Return the [x, y] coordinate for the center point of the cell that contains the specified text.  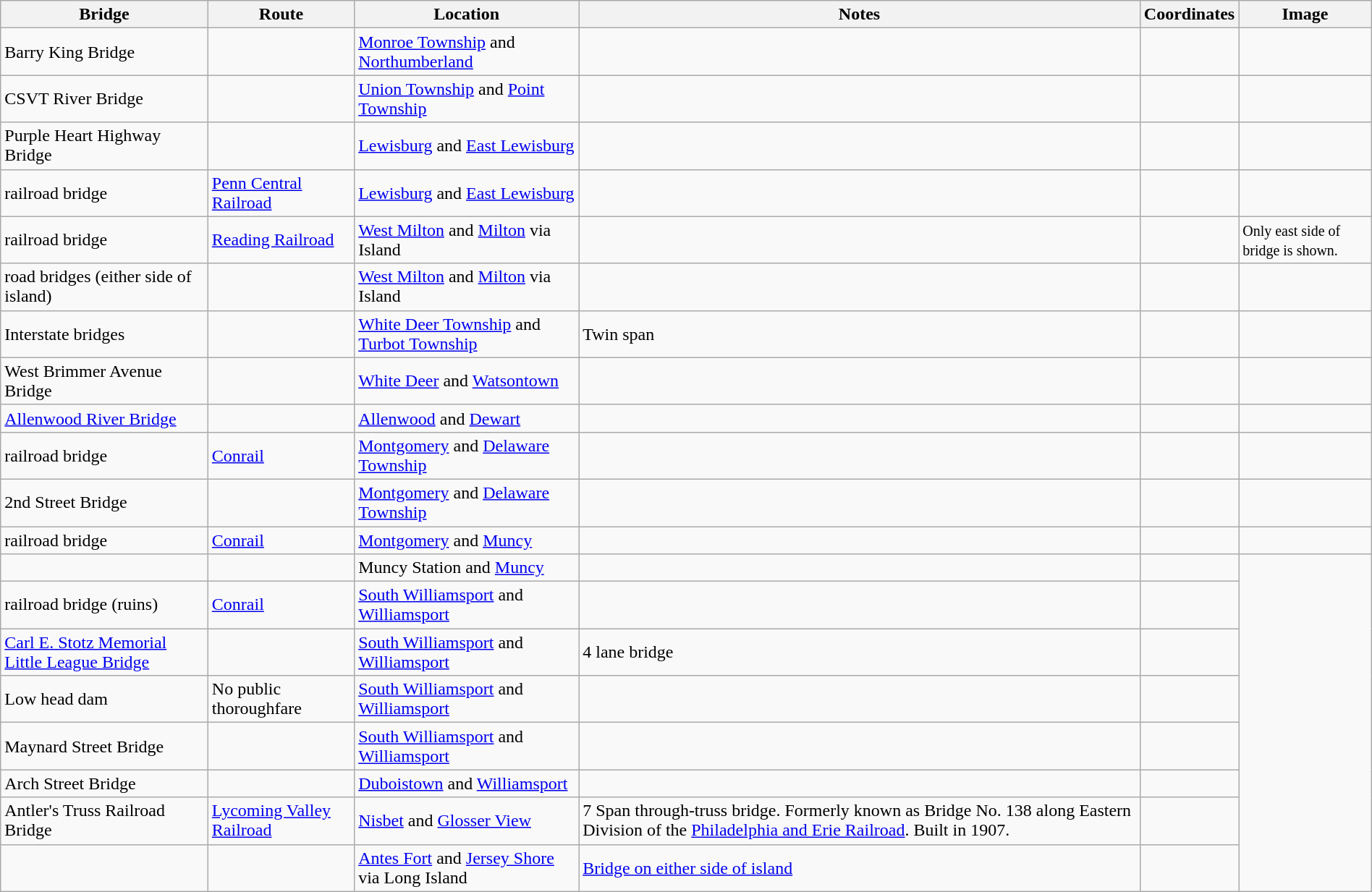
West Brimmer Avenue Bridge [104, 381]
Antler's Truss Railroad Bridge [104, 820]
Allenwood and Dewart [467, 418]
Barry King Bridge [104, 52]
Duboistown and Williamsport [467, 783]
Carl E. Stotz Memorial Little League Bridge [104, 653]
White Deer and Watsontown [467, 381]
Muncy Station and Muncy [467, 568]
Allenwood River Bridge [104, 418]
4 lane bridge [860, 653]
Purple Heart Highway Bridge [104, 146]
Nisbet and Glosser View [467, 820]
2nd Street Bridge [104, 502]
road bridges (either side of island) [104, 286]
Monroe Township and Northumberland [467, 52]
Reading Railroad [281, 240]
Bridge [104, 14]
Union Township and Point Township [467, 98]
Arch Street Bridge [104, 783]
Low head dam [104, 699]
Montgomery and Muncy [467, 540]
Interstate bridges [104, 334]
7 Span through-truss bridge. Formerly known as Bridge No. 138 along Eastern Division of the Philadelphia and Erie Railroad. Built in 1907. [860, 820]
Maynard Street Bridge [104, 747]
White Deer Township and Turbot Township [467, 334]
Twin span [860, 334]
Location [467, 14]
No public thoroughfare [281, 699]
Only east side of bridge is shown. [1305, 240]
Bridge on either side of island [860, 868]
CSVT River Bridge [104, 98]
Notes [860, 14]
Coordinates [1189, 14]
Route [281, 14]
Lycoming Valley Railroad [281, 820]
Antes Fort and Jersey Shore via Long Island [467, 868]
Image [1305, 14]
railroad bridge (ruins) [104, 605]
Penn Central Railroad [281, 192]
